Pinpoint the cell where the given text exists, returning its (x, y) midpoint coordinate. 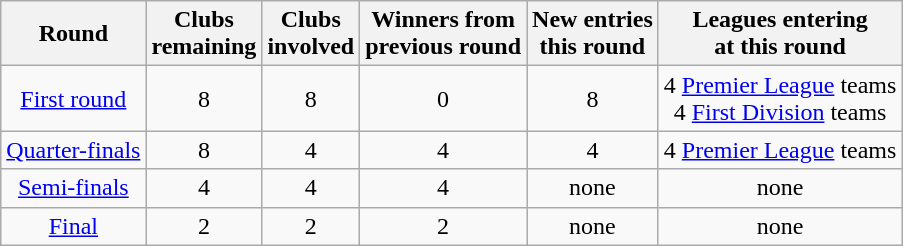
Final (74, 226)
Clubsremaining (204, 34)
4 Premier League teams 4 First Division teams (780, 98)
First round (74, 98)
0 (444, 98)
Clubsinvolved (311, 34)
New entriesthis round (593, 34)
4 Premier League teams (780, 150)
Round (74, 34)
Semi-finals (74, 188)
Quarter-finals (74, 150)
Winners fromprevious round (444, 34)
Leagues enteringat this round (780, 34)
